Search for the cell housing the specified text and yield its (x, y) center coordinate. 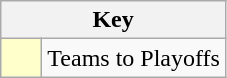
Key (114, 20)
Teams to Playoffs (134, 58)
